Locate the cell with the specified text and output its [x, y] center coordinate. 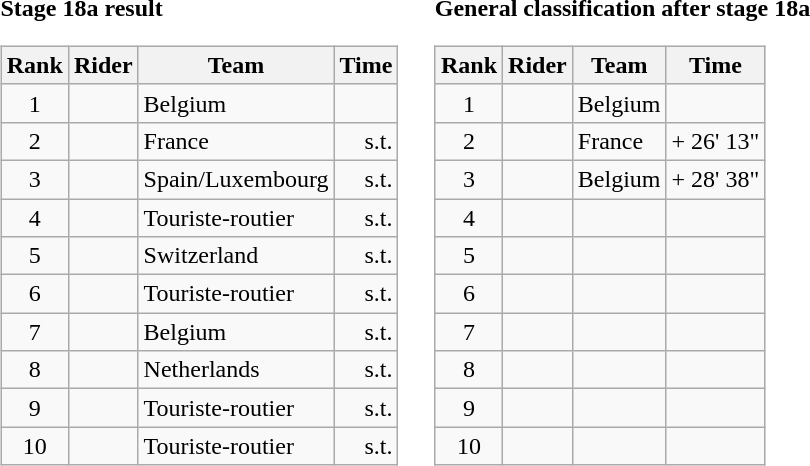
Netherlands [236, 370]
+ 26' 13" [716, 141]
Switzerland [236, 256]
Spain/Luxembourg [236, 179]
+ 28' 38" [716, 179]
